Return (X, Y) of the center of cell containing provided text 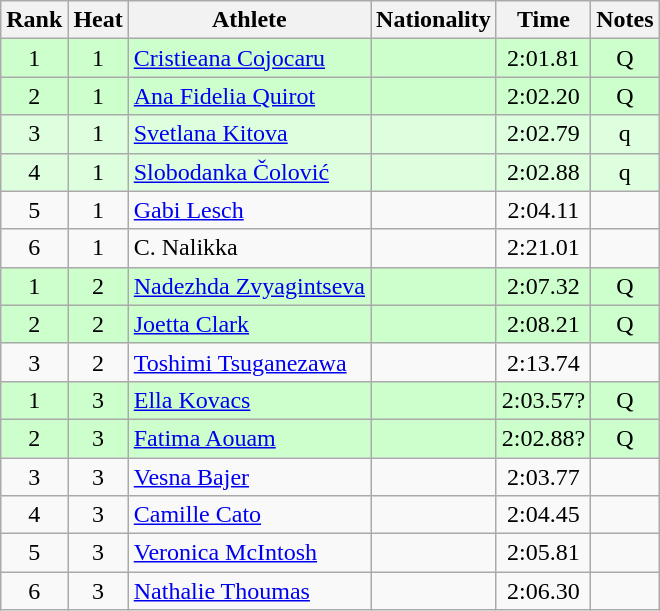
Veronica McIntosh (249, 553)
Rank (34, 20)
Fatima Aouam (249, 438)
Notes (625, 20)
C. Nalikka (249, 248)
2:03.77 (543, 477)
Joetta Clark (249, 324)
Camille Cato (249, 515)
2:13.74 (543, 362)
2:04.45 (543, 515)
2:08.21 (543, 324)
Nadezhda Zvyagintseva (249, 286)
2:03.57? (543, 400)
Ana Fidelia Quirot (249, 96)
Athlete (249, 20)
Svetlana Kitova (249, 134)
Vesna Bajer (249, 477)
Time (543, 20)
2:02.20 (543, 96)
2:07.32 (543, 286)
2:02.88? (543, 438)
Cristieana Cojocaru (249, 58)
2:21.01 (543, 248)
Toshimi Tsuganezawa (249, 362)
Nationality (434, 20)
Gabi Lesch (249, 210)
2:06.30 (543, 591)
2:01.81 (543, 58)
Nathalie Thoumas (249, 591)
Ella Kovacs (249, 400)
2:05.81 (543, 553)
2:02.88 (543, 172)
2:04.11 (543, 210)
Slobodanka Čolović (249, 172)
Heat (98, 20)
2:02.79 (543, 134)
